Search for the cell housing the specified text and yield its [X, Y] center coordinate. 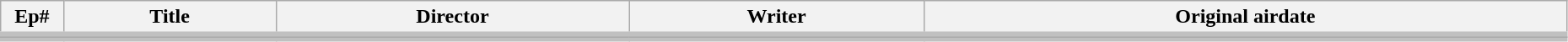
Ep# [32, 18]
Title [170, 18]
Director [452, 18]
Writer [777, 18]
Original airdate [1245, 18]
